Scan for the cell matching the given text and deliver its [X, Y] coordinate at center. 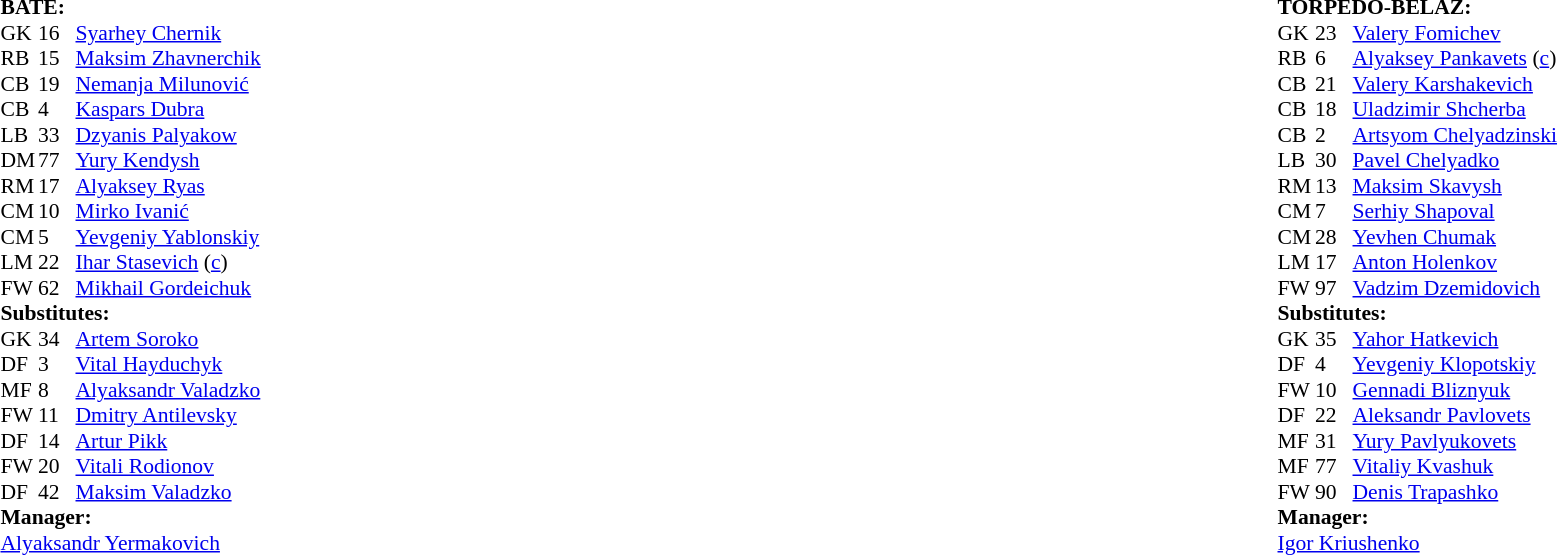
97 [1334, 288]
Gennadi Bliznyuk [1455, 390]
8 [57, 390]
Maksim Skavysh [1455, 186]
Yevhen Chumak [1455, 237]
62 [57, 288]
5 [57, 237]
Alyaksey Pankavets (c) [1455, 59]
11 [57, 415]
Serhiy Shapoval [1455, 211]
Dmitry Antilevsky [168, 415]
Vitaliy Kvashuk [1455, 467]
28 [1334, 237]
Yahor Hatkevich [1455, 339]
Vadzim Dzemidovich [1455, 288]
23 [1334, 33]
Vitali Rodionov [168, 467]
6 [1334, 59]
2 [1334, 135]
Kaspars Dubra [168, 109]
35 [1334, 339]
Nemanja Milunović [168, 84]
DM [19, 161]
Valery Fomichev [1455, 33]
Alyaksandr Valadzko [168, 390]
Syarhey Chernik [168, 33]
Denis Trapashko [1455, 492]
13 [1334, 186]
Vital Hayduchyk [168, 365]
Alyaksey Ryas [168, 186]
Yevgeniy Yablonskiy [168, 237]
Artur Pikk [168, 441]
Yevgeniy Klopotskiy [1455, 365]
18 [1334, 109]
Maksim Valadzko [168, 492]
19 [57, 84]
31 [1334, 441]
Mirko Ivanić [168, 211]
Artsyom Chelyadzinski [1455, 135]
Yury Pavlyukovets [1455, 441]
33 [57, 135]
Uladzimir Shcherba [1455, 109]
Ihar Stasevich (c) [168, 263]
42 [57, 492]
14 [57, 441]
Aleksandr Pavlovets [1455, 415]
34 [57, 339]
Mikhail Gordeichuk [168, 288]
Pavel Chelyadko [1455, 161]
90 [1334, 492]
21 [1334, 84]
15 [57, 59]
30 [1334, 161]
Valery Karshakevich [1455, 84]
Artem Soroko [168, 339]
20 [57, 467]
16 [57, 33]
Anton Holenkov [1455, 263]
Maksim Zhavnerchik [168, 59]
Yury Kendysh [168, 161]
Dzyanis Palyakow [168, 135]
7 [1334, 211]
3 [57, 365]
